Locate the cell with the specified text and output its [X, Y] center coordinate. 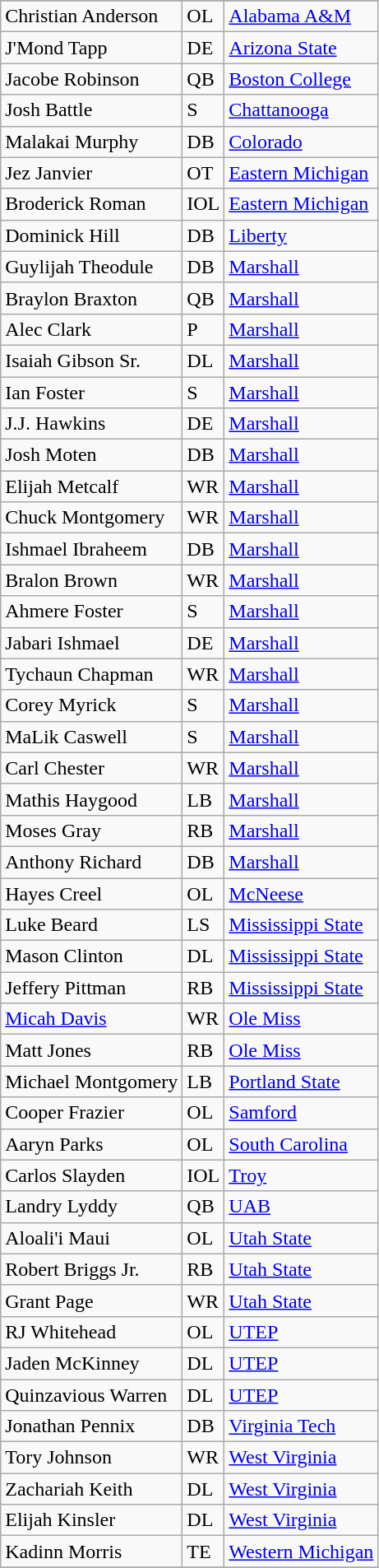
Anthony Richard [92, 862]
Luke Beard [92, 925]
Jonathan Pennix [92, 1426]
Western Michigan [301, 1552]
Boston College [301, 79]
Aaryn Parks [92, 1144]
Portland State [301, 1082]
Virginia Tech [301, 1426]
Quinzavious Warren [92, 1395]
Dominick Hill [92, 235]
Hayes Creel [92, 893]
Chuck Montgomery [92, 518]
Ian Foster [92, 393]
Ishmael Ibraheem [92, 549]
Aloali'i Maui [92, 1238]
MaLik Caswell [92, 737]
South Carolina [301, 1144]
Alabama A&M [301, 16]
Grant Page [92, 1300]
Malakai Murphy [92, 142]
Josh Battle [92, 110]
Carl Chester [92, 768]
Landry Lyddy [92, 1207]
Elijah Metcalf [92, 486]
Ahmere Foster [92, 612]
Kadinn Morris [92, 1552]
Guylijah Theodule [92, 267]
LS [204, 925]
Josh Moten [92, 455]
Matt Jones [92, 1050]
Jez Janvier [92, 173]
RJ Whitehead [92, 1332]
TE [204, 1552]
Arizona State [301, 48]
Colorado [301, 142]
Isaiah Gibson Sr. [92, 361]
Micah Davis [92, 1019]
Alec Clark [92, 329]
Jeffery Pittman [92, 988]
Cooper Frazier [92, 1113]
Mason Clinton [92, 956]
OT [204, 173]
Jabari Ishmael [92, 643]
Elijah Kinsler [92, 1520]
Tory Johnson [92, 1458]
J.J. Hawkins [92, 424]
Zachariah Keith [92, 1489]
Braylon Braxton [92, 298]
Tychaun Chapman [92, 674]
Jaden McKinney [92, 1363]
Troy [301, 1175]
P [204, 329]
Samford [301, 1113]
J'Mond Tapp [92, 48]
Chattanooga [301, 110]
Carlos Slayden [92, 1175]
Bralon Brown [92, 580]
Christian Anderson [92, 16]
Corey Myrick [92, 705]
Moses Gray [92, 831]
UAB [301, 1207]
Jacobe Robinson [92, 79]
Michael Montgomery [92, 1082]
Broderick Roman [92, 204]
Liberty [301, 235]
McNeese [301, 893]
Mathis Haygood [92, 799]
Robert Briggs Jr. [92, 1269]
